Return the [x, y] coordinate for the center point of the cell that contains the specified text.  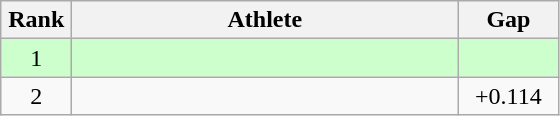
Gap [508, 20]
2 [36, 96]
1 [36, 58]
Athlete [265, 20]
+0.114 [508, 96]
Rank [36, 20]
